Scan for the cell matching the given text and deliver its (X, Y) coordinate at center. 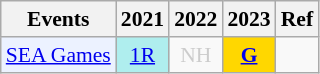
NH (196, 55)
2021 (142, 19)
1R (142, 55)
2022 (196, 19)
Ref (297, 19)
Events (58, 19)
2023 (248, 19)
G (248, 55)
SEA Games (58, 55)
